Find where the given text appears and provide that cell's center as [x, y] coordinate. 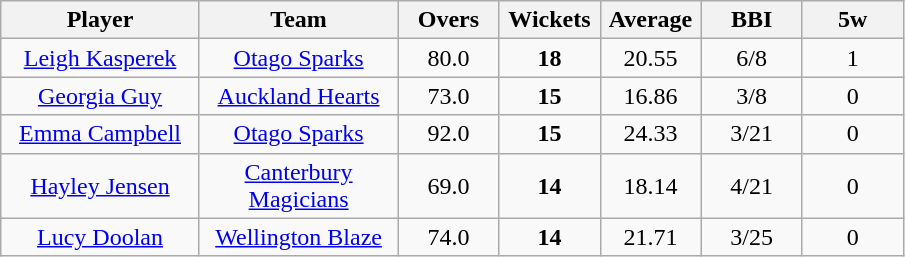
3/25 [752, 237]
6/8 [752, 58]
3/21 [752, 134]
Lucy Doolan [100, 237]
74.0 [448, 237]
Overs [448, 20]
Leigh Kasperek [100, 58]
Emma Campbell [100, 134]
Team [298, 20]
4/21 [752, 186]
18.14 [650, 186]
5w [852, 20]
16.86 [650, 96]
73.0 [448, 96]
Auckland Hearts [298, 96]
Canterbury Magicians [298, 186]
Wickets [550, 20]
21.71 [650, 237]
Hayley Jensen [100, 186]
Player [100, 20]
Average [650, 20]
Georgia Guy [100, 96]
BBI [752, 20]
1 [852, 58]
Wellington Blaze [298, 237]
3/8 [752, 96]
80.0 [448, 58]
18 [550, 58]
20.55 [650, 58]
24.33 [650, 134]
92.0 [448, 134]
69.0 [448, 186]
